Provide the (X, Y) coordinate of the cell's center where the given text is located.  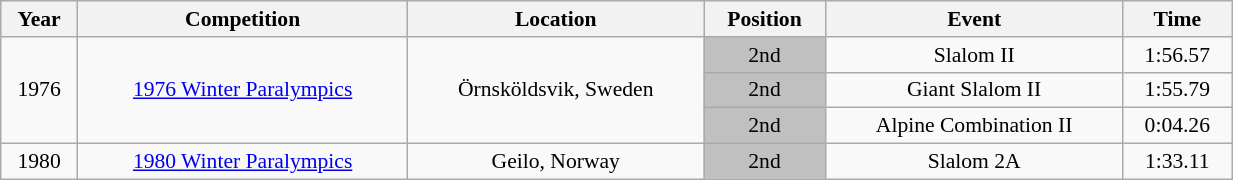
1:33.11 (1178, 162)
1980 Winter Paralympics (242, 162)
1976 Winter Paralympics (242, 90)
0:04.26 (1178, 126)
Position (765, 19)
Örnsköldsvik, Sweden (556, 90)
Slalom 2A (974, 162)
Giant Slalom II (974, 90)
Year (40, 19)
Event (974, 19)
Time (1178, 19)
Slalom II (974, 55)
1:56.57 (1178, 55)
1980 (40, 162)
Geilo, Norway (556, 162)
1:55.79 (1178, 90)
Competition (242, 19)
Alpine Combination II (974, 126)
1976 (40, 90)
Location (556, 19)
